Output the [X, Y] coordinate of the center of the cell containing the given text.  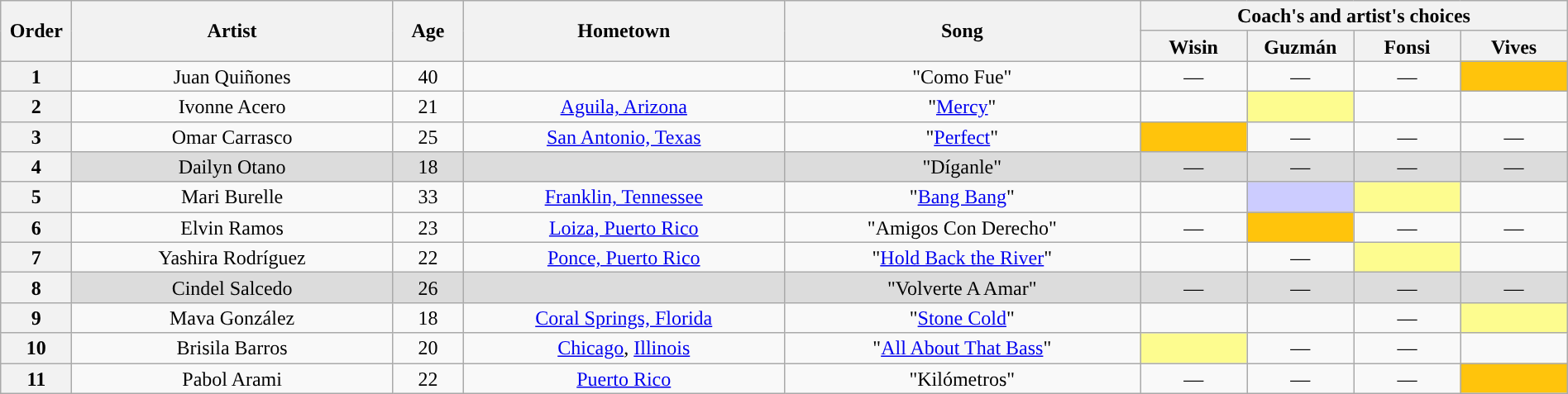
7 [36, 258]
Vives [1513, 46]
Guzmán [1300, 46]
Aguila, Arizona [624, 106]
20 [428, 349]
10 [36, 349]
Cindel Salcedo [232, 287]
4 [36, 167]
Coral Springs, Florida [624, 317]
Age [428, 31]
23 [428, 228]
Ponce, Puerto Rico [624, 258]
"Bang Bang" [963, 197]
21 [428, 106]
6 [36, 228]
Yashira Rodríguez [232, 258]
Pabol Arami [232, 378]
33 [428, 197]
Puerto Rico [624, 378]
40 [428, 76]
"Amigos Con Derecho" [963, 228]
Hometown [624, 31]
"Volverte A Amar" [963, 287]
Artist [232, 31]
"Kilómetros" [963, 378]
"Stone Cold" [963, 317]
5 [36, 197]
25 [428, 137]
Mava González [232, 317]
Wisin [1194, 46]
1 [36, 76]
"Mercy" [963, 106]
8 [36, 287]
2 [36, 106]
Ivonne Acero [232, 106]
Chicago, Illinois [624, 349]
"Perfect" [963, 137]
Fonsi [1408, 46]
Brisila Barros [232, 349]
Omar Carrasco [232, 137]
"Díganle" [963, 167]
Loiza, Puerto Rico [624, 228]
Coach's and artist's choices [1355, 17]
Order [36, 31]
3 [36, 137]
Dailyn Otano [232, 167]
26 [428, 287]
Mari Burelle [232, 197]
"Como Fue" [963, 76]
"All About That Bass" [963, 349]
Elvin Ramos [232, 228]
Song [963, 31]
Juan Quiñones [232, 76]
Franklin, Tennessee [624, 197]
San Antonio, Texas [624, 137]
"Hold Back the River" [963, 258]
11 [36, 378]
9 [36, 317]
